Scan for the cell matching the given text and deliver its [x, y] coordinate at center. 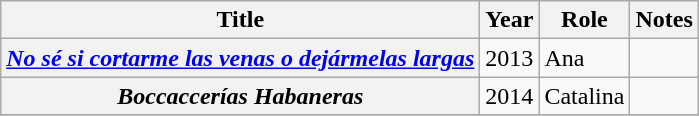
Year [510, 20]
No sé si cortarme las venas o dejármelas largas [240, 58]
2013 [510, 58]
Ana [584, 58]
2014 [510, 96]
Catalina [584, 96]
Title [240, 20]
Boccaccerías Habaneras [240, 96]
Notes [664, 20]
Role [584, 20]
